Search for the cell housing the specified text and yield its (x, y) center coordinate. 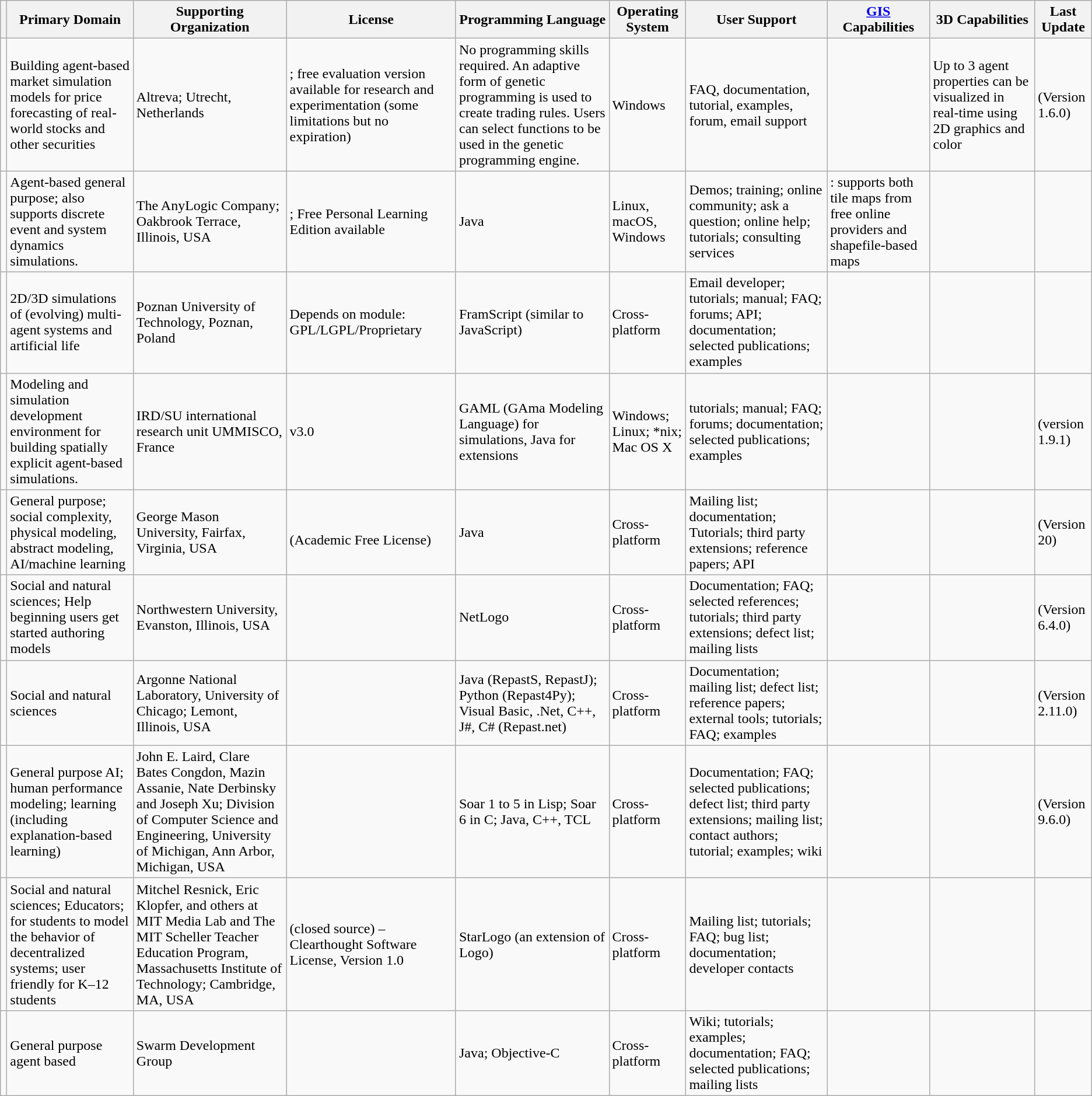
Mailing list; documentation; Tutorials; third party extensions; reference papers; API (757, 532)
Primary Domain (70, 20)
General purpose agent based (70, 1053)
GIS Capabilities (878, 20)
Social and natural sciences (70, 703)
: supports both tile maps from free online providers and shapefile-based maps (878, 222)
George Mason University, Fairfax, Virginia, USA (210, 532)
Up to 3 agent properties can be visualized in real-time using 2D graphics and color (982, 105)
Wiki; tutorials; examples; documentation; FAQ; selected publications; mailing lists (757, 1053)
Programming Language (532, 20)
StarLogo (an extension of Logo) (532, 944)
(closed source) – Clearthought Software License, Version 1.0 (371, 944)
3D Capabilities (982, 20)
Social and natural sciences; Educators; for students to model the behavior of decentralized systems; user friendly for K–12 students (70, 944)
Documentation; mailing list; defect list; reference papers; external tools; tutorials; FAQ; examples (757, 703)
General purpose AI; human performance modeling; learning (including explanation-based learning) (70, 811)
Linux, macOS, Windows (647, 222)
Northwestern University, Evanston, Illinois, USA (210, 617)
Windows (647, 105)
Operating System (647, 20)
Soar 1 to 5 in Lisp; Soar 6 in C; Java, C++, TCL (532, 811)
Building agent-based market simulation models for price forecasting of real-world stocks and other securities (70, 105)
User Support (757, 20)
Altreva; Utrecht, Netherlands (210, 105)
; Free Personal Learning Edition available (371, 222)
(Version 2.11.0) (1063, 703)
License (371, 20)
GAML (GAma Modeling Language) for simulations, Java for extensions (532, 431)
Last Update (1063, 20)
Documentation; FAQ; selected publications; defect list; third party extensions; mailing list; contact authors; tutorial; examples; wiki (757, 811)
Supporting Organization (210, 20)
Modeling and simulation development environment for building spatially explicit agent-based simulations. (70, 431)
(Academic Free License) (371, 532)
Agent-based general purpose; also supports discrete event and system dynamics simulations. (70, 222)
tutorials; manual; FAQ; forums; documentation; selected publications; examples (757, 431)
Java (RepastS, RepastJ); Python (Repast4Py); Visual Basic, .Net, C++, J#, C# (Repast.net) (532, 703)
(Version 6.4.0) (1063, 617)
Documentation; FAQ; selected references; tutorials; third party extensions; defect list; mailing lists (757, 617)
v3.0 (371, 431)
2D/3D simulations of (evolving) multi-agent systems and artificial life (70, 322)
Poznan University of Technology, Poznan, Poland (210, 322)
(Version 1.6.0) (1063, 105)
Windows; Linux; *nix; Mac OS X (647, 431)
NetLogo (532, 617)
IRD/SU international research unit UMMISCO, France (210, 431)
Java; Objective-C (532, 1053)
; free evaluation version available for research and experimentation (some limitations but no expiration) (371, 105)
(Version 20) (1063, 532)
Email developer; tutorials; manual; FAQ; forums; API; documentation; selected publications; examples (757, 322)
FramScript (similar to JavaScript) (532, 322)
Mailing list; tutorials; FAQ; bug list; documentation; developer contacts (757, 944)
The AnyLogic Company; Oakbrook Terrace, Illinois, USA (210, 222)
FAQ, documentation, tutorial, examples, forum, email support (757, 105)
General purpose; social complexity, physical modeling, abstract modeling, AI/machine learning (70, 532)
Swarm Development Group (210, 1053)
Argonne National Laboratory, University of Chicago; Lemont, Illinois, USA (210, 703)
Demos; training; online community; ask a question; online help; tutorials; consulting services (757, 222)
(version 1.9.1) (1063, 431)
Depends on module: GPL/LGPL/Proprietary (371, 322)
Social and natural sciences; Help beginning users get started authoring models (70, 617)
(Version 9.6.0) (1063, 811)
